Capture the cell that displays the provided text and extract its [X, Y] central coordinate. 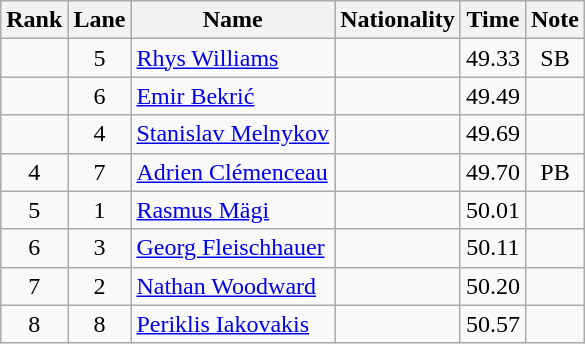
49.69 [492, 134]
Stanislav Melnykov [233, 134]
Lane [100, 20]
1 [100, 210]
50.20 [492, 286]
2 [100, 286]
Nathan Woodward [233, 286]
Emir Bekrić [233, 96]
PB [554, 172]
50.01 [492, 210]
Georg Fleischhauer [233, 248]
3 [100, 248]
49.33 [492, 58]
Nationality [398, 20]
Adrien Clémenceau [233, 172]
50.57 [492, 324]
Rasmus Mägi [233, 210]
49.49 [492, 96]
Name [233, 20]
Rank [34, 20]
Time [492, 20]
Periklis Iakovakis [233, 324]
SB [554, 58]
Note [554, 20]
50.11 [492, 248]
Rhys Williams [233, 58]
49.70 [492, 172]
